Locate the cell with the specified text and output its (x, y) center coordinate. 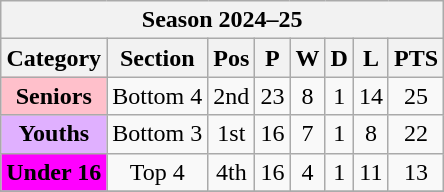
4th (232, 172)
11 (370, 172)
2nd (232, 96)
25 (416, 96)
D (339, 58)
W (308, 58)
22 (416, 134)
1st (232, 134)
Pos (232, 58)
7 (308, 134)
P (272, 58)
L (370, 58)
23 (272, 96)
14 (370, 96)
Under 16 (54, 172)
Youths (54, 134)
Section (158, 58)
Bottom 4 (158, 96)
Bottom 3 (158, 134)
PTS (416, 58)
13 (416, 172)
Season 2024–25 (222, 20)
Seniors (54, 96)
Category (54, 58)
4 (308, 172)
Top 4 (158, 172)
